Output the (X, Y) coordinate of the center of the cell containing the given text.  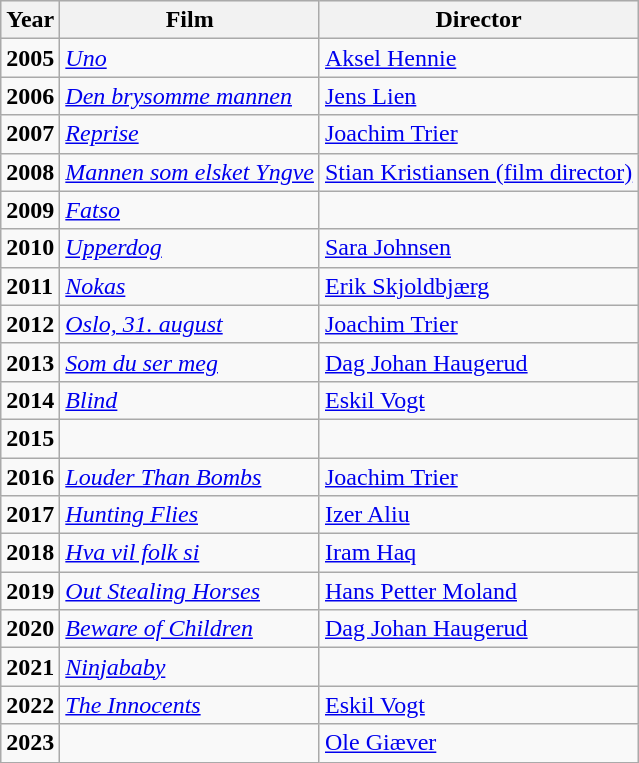
Aksel Hennie (478, 58)
The Innocents (190, 705)
2007 (30, 134)
Film (190, 20)
Stian Kristiansen (film director) (478, 172)
Jens Lien (478, 96)
Som du ser meg (190, 362)
Sara Johnsen (478, 248)
Uno (190, 58)
2020 (30, 629)
Hunting Flies (190, 515)
2008 (30, 172)
Reprise (190, 134)
2011 (30, 286)
Hans Petter Moland (478, 591)
Year (30, 20)
2016 (30, 477)
2013 (30, 362)
Louder Than Bombs (190, 477)
2010 (30, 248)
2009 (30, 210)
2014 (30, 400)
Beware of Children (190, 629)
Fatso (190, 210)
2019 (30, 591)
Oslo, 31. august (190, 324)
Ole Giæver (478, 743)
Nokas (190, 286)
Mannen som elsket Yngve (190, 172)
2012 (30, 324)
Hva vil folk si (190, 553)
Out Stealing Horses (190, 591)
Ninjababy (190, 667)
Den brysomme mannen (190, 96)
Erik Skjoldbjærg (478, 286)
Director (478, 20)
2018 (30, 553)
Izer Aliu (478, 515)
2017 (30, 515)
2006 (30, 96)
2015 (30, 438)
2021 (30, 667)
Iram Haq (478, 553)
Blind (190, 400)
2005 (30, 58)
Upperdog (190, 248)
2022 (30, 705)
2023 (30, 743)
